Search for the cell housing the specified text and yield its [x, y] center coordinate. 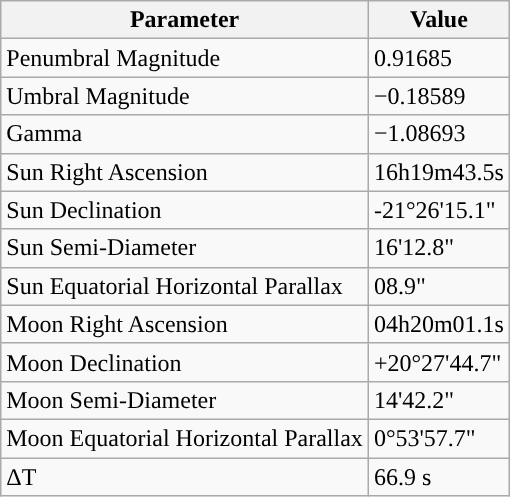
0.91685 [438, 58]
16'12.8" [438, 248]
Moon Declination [185, 362]
Moon Equatorial Horizontal Parallax [185, 438]
Parameter [185, 20]
Umbral Magnitude [185, 96]
Penumbral Magnitude [185, 58]
Sun Equatorial Horizontal Parallax [185, 286]
−1.08693 [438, 134]
16h19m43.5s [438, 172]
Sun Declination [185, 210]
−0.18589 [438, 96]
14'42.2" [438, 400]
Moon Semi-Diameter [185, 400]
ΔT [185, 477]
08.9" [438, 286]
Moon Right Ascension [185, 324]
-21°26'15.1" [438, 210]
+20°27'44.7" [438, 362]
66.9 s [438, 477]
Sun Right Ascension [185, 172]
04h20m01.1s [438, 324]
0°53'57.7" [438, 438]
Gamma [185, 134]
Value [438, 20]
Sun Semi-Diameter [185, 248]
